Output the (X, Y) coordinate of the center of the cell containing the given text.  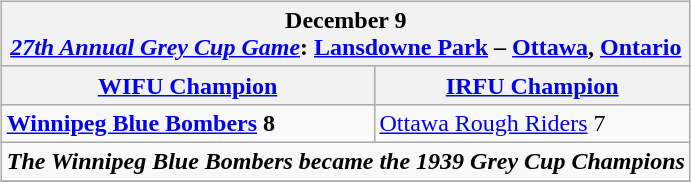
IRFU Champion (532, 85)
WIFU Champion (188, 85)
The Winnipeg Blue Bombers became the 1939 Grey Cup Champions (346, 161)
Winnipeg Blue Bombers 8 (188, 123)
Ottawa Rough Riders 7 (532, 123)
December 927th Annual Grey Cup Game: Lansdowne Park – Ottawa, Ontario (346, 34)
